Find where the given text appears and provide that cell's center as (X, Y) coordinate. 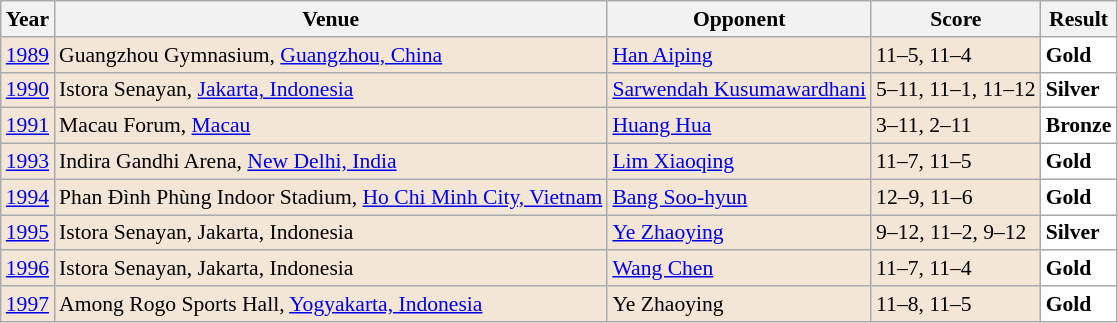
5–11, 11–1, 11–12 (956, 90)
1995 (28, 233)
Lim Xiaoqing (739, 162)
Score (956, 19)
11–8, 11–5 (956, 304)
1991 (28, 126)
11–5, 11–4 (956, 55)
11–7, 11–5 (956, 162)
1994 (28, 197)
11–7, 11–4 (956, 269)
Among Rogo Sports Hall, Yogyakarta, Indonesia (330, 304)
Wang Chen (739, 269)
Han Aiping (739, 55)
Guangzhou Gymnasium, Guangzhou, China (330, 55)
1989 (28, 55)
Macau Forum, Macau (330, 126)
1996 (28, 269)
Bronze (1079, 126)
Huang Hua (739, 126)
Bang Soo-hyun (739, 197)
Opponent (739, 19)
1993 (28, 162)
3–11, 2–11 (956, 126)
12–9, 11–6 (956, 197)
Indira Gandhi Arena, New Delhi, India (330, 162)
1997 (28, 304)
Sarwendah Kusumawardhani (739, 90)
1990 (28, 90)
9–12, 11–2, 9–12 (956, 233)
Venue (330, 19)
Year (28, 19)
Phan Đình Phùng Indoor Stadium, Ho Chi Minh City, Vietnam (330, 197)
Result (1079, 19)
